Extract the [X, Y] coordinate from the center of the cell holding the provided text.  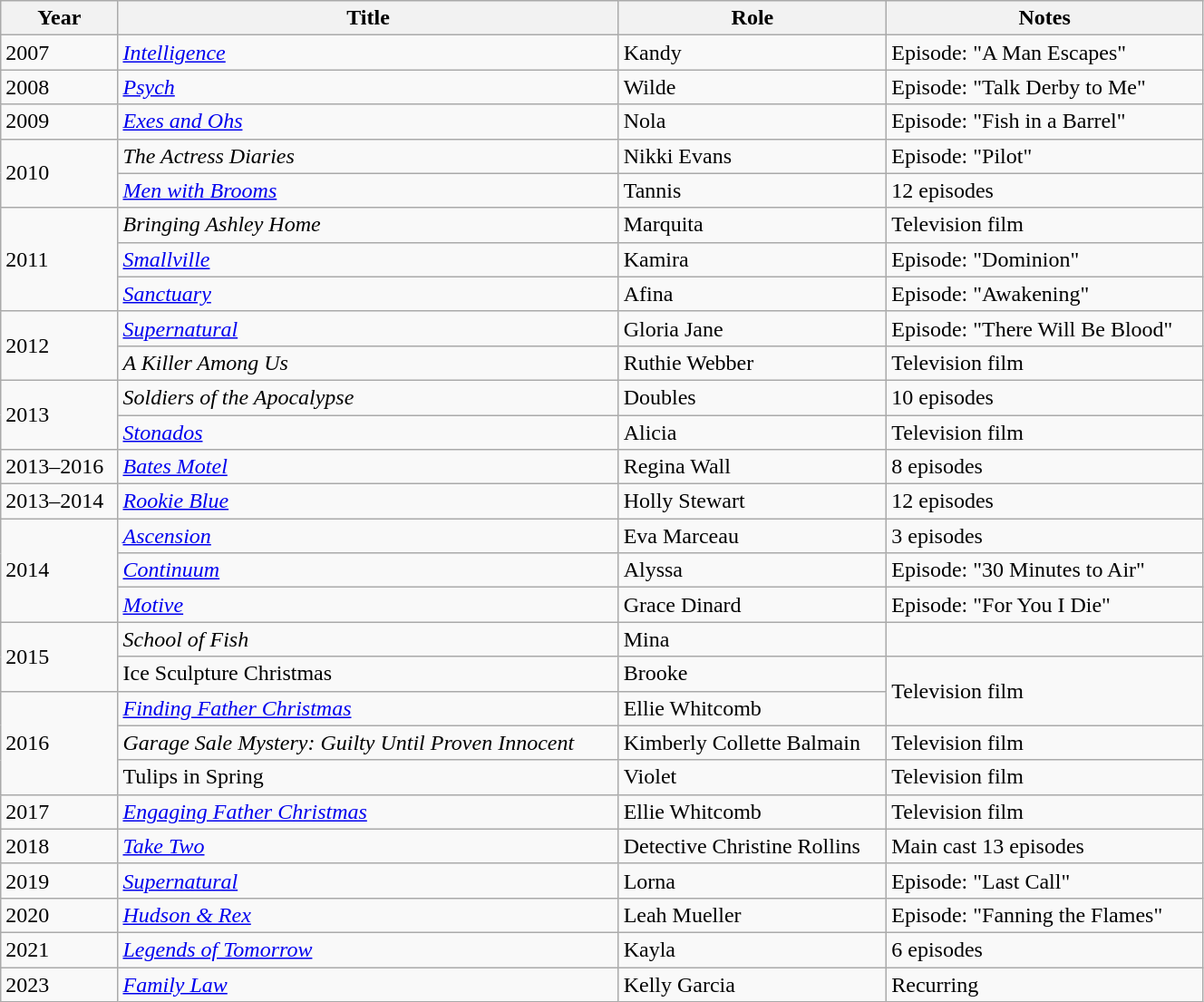
Main cast 13 episodes [1044, 846]
Sanctuary [368, 294]
Men with Brooms [368, 190]
Episode: "Fish in a Barrel" [1044, 122]
Bringing Ashley Home [368, 225]
Title [368, 18]
School of Fish [368, 639]
2008 [60, 87]
2018 [60, 846]
Doubles [752, 397]
Finding Father Christmas [368, 708]
2015 [60, 657]
A Killer Among Us [368, 363]
10 episodes [1044, 397]
Leah Mueller [752, 915]
2012 [60, 345]
2013–2016 [60, 467]
Legends of Tomorrow [368, 949]
Episode: "For You I Die" [1044, 605]
Nikki Evans [752, 156]
Kimberly Collette Balmain [752, 743]
2017 [60, 812]
Kandy [752, 53]
3 episodes [1044, 536]
Episode: "Awakening" [1044, 294]
2023 [60, 984]
Marquita [752, 225]
Smallville [368, 259]
2016 [60, 743]
Soldiers of the Apocalypse [368, 397]
Gloria Jane [752, 328]
Ascension [368, 536]
Alicia [752, 433]
Continuum [368, 570]
Regina Wall [752, 467]
Motive [368, 605]
Episode: "Talk Derby to Me" [1044, 87]
2021 [60, 949]
Afina [752, 294]
Episode: "Pilot" [1044, 156]
Episode: "Fanning the Flames" [1044, 915]
Episode: "There Will Be Blood" [1044, 328]
Episode: "30 Minutes to Air" [1044, 570]
The Actress Diaries [368, 156]
Year [60, 18]
Eva Marceau [752, 536]
2019 [60, 880]
2007 [60, 53]
Nola [752, 122]
Episode: "A Man Escapes" [1044, 53]
Tulips in Spring [368, 777]
Garage Sale Mystery: Guilty Until Proven Innocent [368, 743]
Violet [752, 777]
Family Law [368, 984]
Mina [752, 639]
Take Two [368, 846]
Engaging Father Christmas [368, 812]
Ruthie Webber [752, 363]
Wilde [752, 87]
Holly Stewart [752, 501]
Kayla [752, 949]
Psych [368, 87]
8 episodes [1044, 467]
Episode: "Dominion" [1044, 259]
Stonados [368, 433]
Notes [1044, 18]
2014 [60, 570]
Kamira [752, 259]
Bates Motel [368, 467]
2011 [60, 259]
Lorna [752, 880]
6 episodes [1044, 949]
Exes and Ohs [368, 122]
Ice Sculpture Christmas [368, 674]
2020 [60, 915]
2010 [60, 173]
Role [752, 18]
2009 [60, 122]
Rookie Blue [368, 501]
Intelligence [368, 53]
Recurring [1044, 984]
Detective Christine Rollins [752, 846]
Episode: "Last Call" [1044, 880]
Alyssa [752, 570]
Tannis [752, 190]
2013 [60, 414]
Grace Dinard [752, 605]
Hudson & Rex [368, 915]
Kelly Garcia [752, 984]
2013–2014 [60, 501]
Brooke [752, 674]
